Detect which cell encompasses the target text, then output its [x, y] center coordinate. 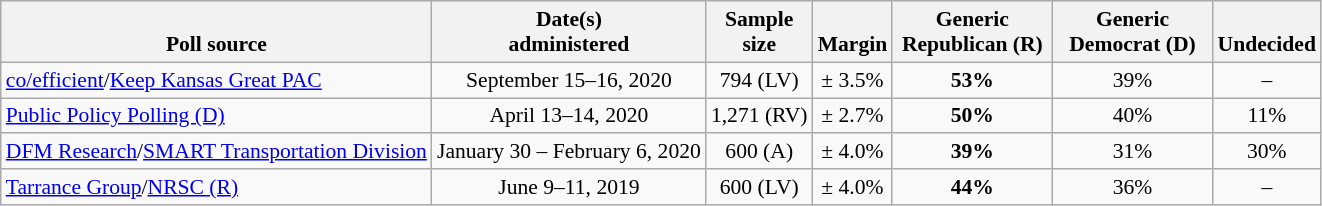
11% [1267, 116]
50% [972, 116]
September 15–16, 2020 [569, 80]
600 (A) [760, 152]
Samplesize [760, 32]
31% [1132, 152]
January 30 – February 6, 2020 [569, 152]
Public Policy Polling (D) [216, 116]
Tarrance Group/NRSC (R) [216, 187]
co/efficient/Keep Kansas Great PAC [216, 80]
June 9–11, 2019 [569, 187]
DFM Research/SMART Transportation Division [216, 152]
Date(s)administered [569, 32]
600 (LV) [760, 187]
± 3.5% [853, 80]
794 (LV) [760, 80]
44% [972, 187]
Margin [853, 32]
30% [1267, 152]
± 2.7% [853, 116]
Undecided [1267, 32]
Poll source [216, 32]
53% [972, 80]
April 13–14, 2020 [569, 116]
1,271 (RV) [760, 116]
GenericRepublican (R) [972, 32]
40% [1132, 116]
GenericDemocrat (D) [1132, 32]
36% [1132, 187]
